Pinpoint the cell where the given text exists, returning its [x, y] midpoint coordinate. 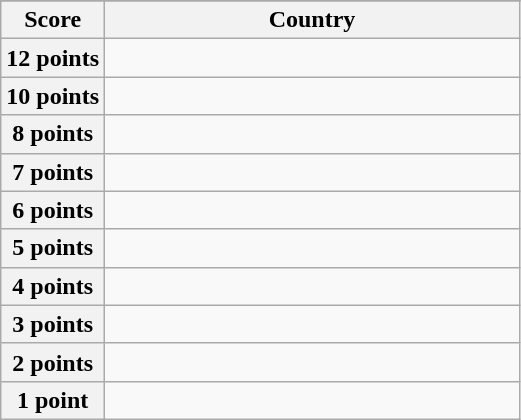
10 points [53, 96]
Score [53, 20]
1 point [53, 400]
5 points [53, 248]
Country [312, 20]
4 points [53, 286]
7 points [53, 172]
6 points [53, 210]
12 points [53, 58]
8 points [53, 134]
2 points [53, 362]
3 points [53, 324]
